For the text-containing cell, return its midpoint in [X, Y] coordinate format. 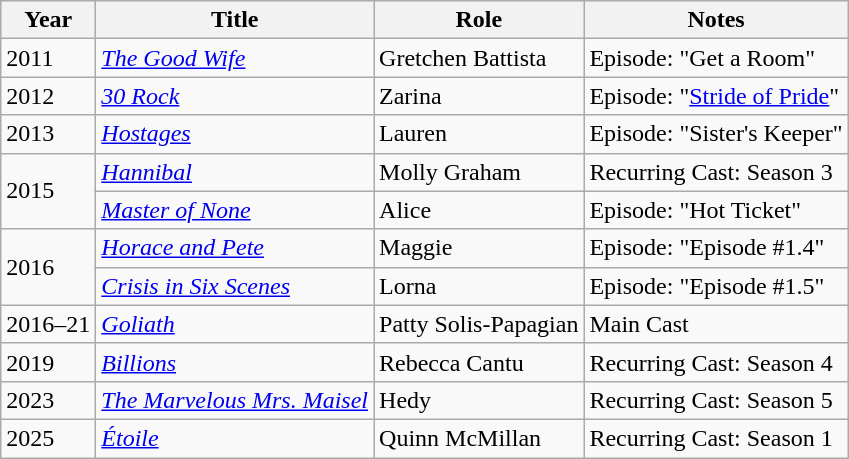
2013 [48, 134]
Episode: "Episode #1.4" [716, 248]
Episode: "Sister's Keeper" [716, 134]
Gretchen Battista [479, 58]
Crisis in Six Scenes [235, 286]
2016 [48, 267]
2015 [48, 191]
2011 [48, 58]
Notes [716, 20]
Recurring Cast: Season 5 [716, 400]
2023 [48, 400]
Horace and Pete [235, 248]
30 Rock [235, 96]
Lauren [479, 134]
Étoile [235, 438]
2025 [48, 438]
The Good Wife [235, 58]
Patty Solis-Papagian [479, 324]
Episode: "Get a Room" [716, 58]
Master of None [235, 210]
The Marvelous Mrs. Maisel [235, 400]
Episode: "Episode #1.5" [716, 286]
Main Cast [716, 324]
Recurring Cast: Season 4 [716, 362]
Lorna [479, 286]
Episode: "Stride of Pride" [716, 96]
Quinn McMillan [479, 438]
Billions [235, 362]
Hostages [235, 134]
Goliath [235, 324]
Title [235, 20]
Rebecca Cantu [479, 362]
Year [48, 20]
2016–21 [48, 324]
Hannibal [235, 172]
2012 [48, 96]
Molly Graham [479, 172]
Maggie [479, 248]
Role [479, 20]
2019 [48, 362]
Zarina [479, 96]
Alice [479, 210]
Recurring Cast: Season 3 [716, 172]
Recurring Cast: Season 1 [716, 438]
Hedy [479, 400]
Episode: "Hot Ticket" [716, 210]
